Scan for the cell matching the given text and deliver its [X, Y] coordinate at center. 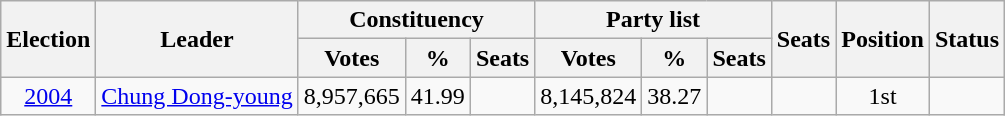
41.99 [438, 96]
8,957,665 [352, 96]
38.27 [674, 96]
1st [883, 96]
Election [48, 39]
2004 [48, 96]
Position [883, 39]
Leader [197, 39]
Status [966, 39]
Constituency [416, 20]
Party list [654, 20]
Chung Dong-young [197, 96]
8,145,824 [588, 96]
